Output the (X, Y) coordinate of the center of the cell containing the given text.  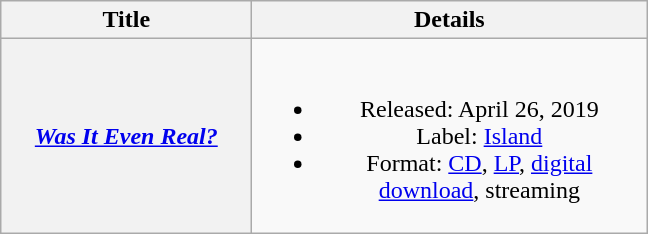
Was It Even Real? (126, 136)
Title (126, 20)
Details (450, 20)
Released: April 26, 2019Label: IslandFormat: CD, LP, digital download, streaming (450, 136)
